Determine the [X, Y] coordinate at the center of the cell enclosing the given text.  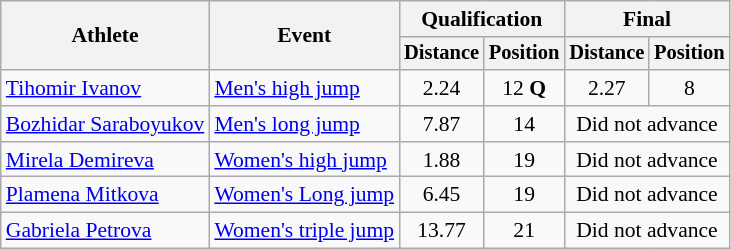
21 [524, 231]
14 [524, 124]
Final [646, 19]
8 [689, 88]
2.24 [442, 88]
1.88 [442, 160]
Men's high jump [304, 88]
Women's high jump [304, 160]
Plamena Mitkova [106, 195]
7.87 [442, 124]
12 Q [524, 88]
Athlete [106, 36]
13.77 [442, 231]
Qualification [482, 19]
6.45 [442, 195]
Tihomir Ivanov [106, 88]
Bozhidar Saraboyukov [106, 124]
Women's Long jump [304, 195]
Men's long jump [304, 124]
Gabriela Petrova [106, 231]
Event [304, 36]
Mirela Demireva [106, 160]
2.27 [606, 88]
Women's triple jump [304, 231]
